Return [x, y] of the center of cell containing provided text 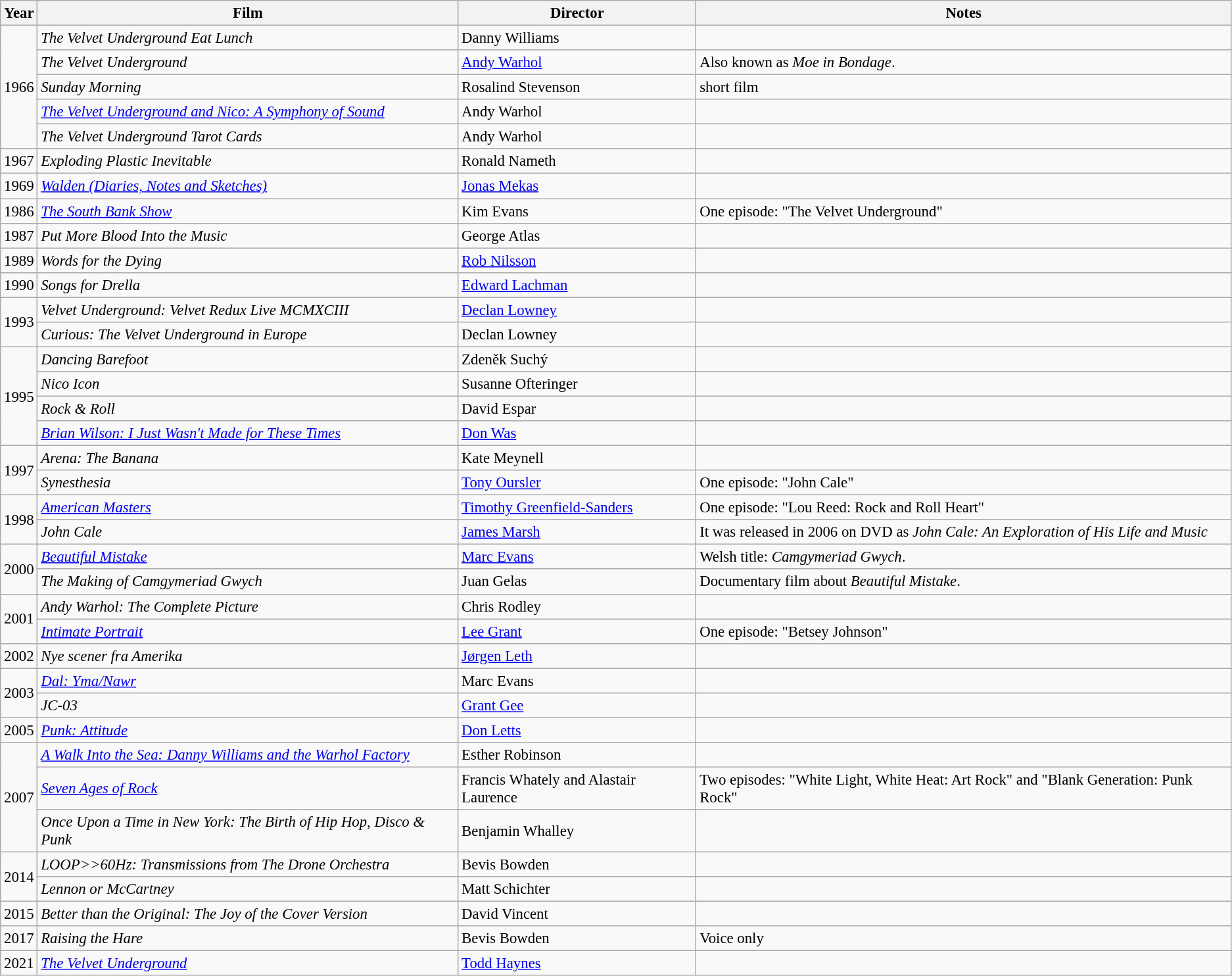
Edward Lachman [577, 285]
The Making of Camgymeriad Gwych [248, 582]
One episode: "The Velvet Underground" [964, 211]
Songs for Drella [248, 285]
One episode: "John Cale" [964, 483]
Don Letts [577, 730]
Benjamin Whalley [577, 831]
James Marsh [577, 532]
Also known as Moe in Bondage. [964, 62]
Don Was [577, 433]
Voice only [964, 939]
2021 [19, 964]
Zdeněk Suchý [577, 359]
One episode: "Betsey Johnson" [964, 631]
Put More Blood Into the Music [248, 235]
Kim Evans [577, 211]
2015 [19, 914]
1967 [19, 161]
1995 [19, 396]
JC-03 [248, 706]
One episode: "Lou Reed: Rock and Roll Heart" [964, 508]
Sunday Morning [248, 87]
Tony Oursler [577, 483]
Andy Warhol: The Complete Picture [248, 606]
George Atlas [577, 235]
The South Bank Show [248, 211]
1990 [19, 285]
Dal: Yma/Nawr [248, 681]
1993 [19, 322]
The Velvet Underground Tarot Cards [248, 137]
John Cale [248, 532]
Susanne Ofteringer [577, 384]
1987 [19, 235]
Jonas Mekas [577, 186]
Curious: The Velvet Underground in Europe [248, 335]
Nico Icon [248, 384]
Director [577, 13]
Dancing Barefoot [248, 359]
Documentary film about Beautiful Mistake. [964, 582]
Matt Schichter [577, 889]
2007 [19, 797]
Synesthesia [248, 483]
2017 [19, 939]
Walden (Diaries, Notes and Sketches) [248, 186]
1998 [19, 520]
2000 [19, 570]
David Espar [577, 408]
Year [19, 13]
Lee Grant [577, 631]
Ronald Nameth [577, 161]
Kate Meynell [577, 458]
Raising the Hare [248, 939]
2002 [19, 656]
Jørgen Leth [577, 656]
1997 [19, 471]
The Velvet Underground Eat Lunch [248, 38]
Timothy Greenfield-Sanders [577, 508]
Words for the Dying [248, 260]
The Velvet Underground and Nico: A Symphony of Sound [248, 112]
2003 [19, 693]
Brian Wilson: I Just Wasn't Made for These Times [248, 433]
Film [248, 13]
2005 [19, 730]
Intimate Portrait [248, 631]
Velvet Underground: Velvet Redux Live MCMXCIII [248, 310]
Rosalind Stevenson [577, 87]
Better than the Original: The Joy of the Cover Version [248, 914]
LOOP>>60Hz: Transmissions from The Drone Orchestra [248, 865]
Todd Haynes [577, 964]
A Walk Into the Sea: Danny Williams and the Warhol Factory [248, 755]
Two episodes: "White Light, White Heat: Art Rock" and "Blank Generation: Punk Rock" [964, 788]
Beautiful Mistake [248, 557]
Chris Rodley [577, 606]
Once Upon a Time in New York: The Birth of Hip Hop, Disco & Punk [248, 831]
Grant Gee [577, 706]
1969 [19, 186]
short film [964, 87]
Francis Whately and Alastair Laurence [577, 788]
David Vincent [577, 914]
It was released in 2006 on DVD as John Cale: An Exploration of His Life and Music [964, 532]
Lennon or McCartney [248, 889]
1986 [19, 211]
Rob Nilsson [577, 260]
Nye scener fra Amerika [248, 656]
Juan Gelas [577, 582]
Punk: Attitude [248, 730]
Notes [964, 13]
Exploding Plastic Inevitable [248, 161]
2001 [19, 618]
1966 [19, 87]
2014 [19, 877]
Welsh title: Camgymeriad Gwych. [964, 557]
Esther Robinson [577, 755]
Seven Ages of Rock [248, 788]
Rock & Roll [248, 408]
Danny Williams [577, 38]
American Masters [248, 508]
Arena: The Banana [248, 458]
1989 [19, 260]
